Output the (X, Y) coordinate of the center of the cell containing the given text.  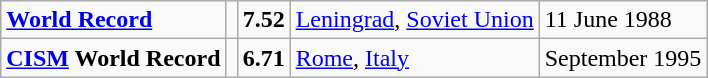
Leningrad, Soviet Union (414, 20)
7.52 (264, 20)
CISM World Record (114, 58)
11 June 1988 (623, 20)
September 1995 (623, 58)
6.71 (264, 58)
World Record (114, 20)
Rome, Italy (414, 58)
